Determine the [X, Y] coordinate at the center of the cell enclosing the given text.  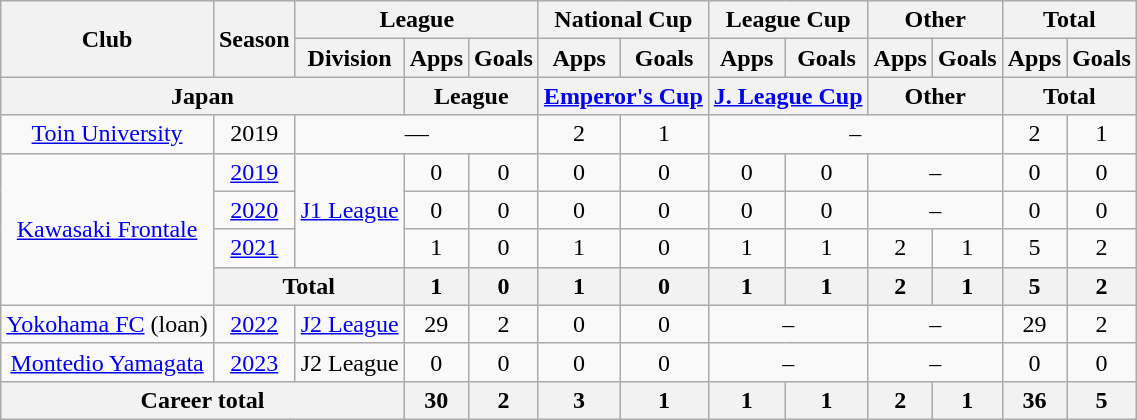
Montedio Yamagata [108, 362]
36 [1034, 400]
2020 [254, 210]
Club [108, 39]
Season [254, 39]
Emperor's Cup [623, 96]
J1 League [350, 210]
League Cup [788, 20]
Japan [202, 96]
3 [579, 400]
2022 [254, 324]
J. League Cup [788, 96]
Toin University [108, 134]
Division [350, 58]
Kawasaki Frontale [108, 229]
30 [436, 400]
Yokohama FC (loan) [108, 324]
National Cup [623, 20]
2023 [254, 362]
Career total [202, 400]
2021 [254, 248]
— [416, 134]
